Detect which cell encompasses the target text, then output its (x, y) center coordinate. 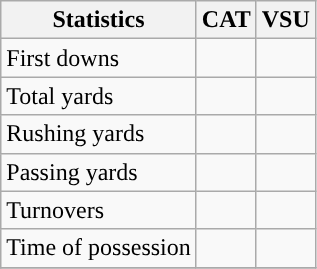
CAT (226, 20)
VSU (286, 20)
Total yards (99, 96)
Rushing yards (99, 134)
Time of possession (99, 248)
Statistics (99, 20)
First downs (99, 58)
Turnovers (99, 210)
Passing yards (99, 172)
